Output the (X, Y) coordinate of the center of the cell containing the given text.  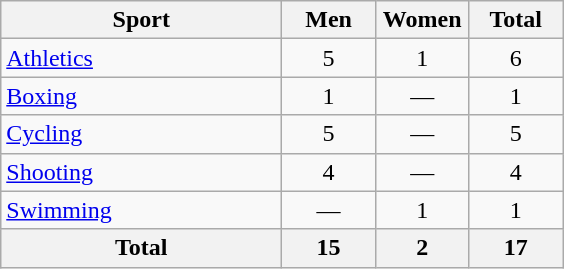
Shooting (142, 172)
Swimming (142, 210)
Sport (142, 20)
Cycling (142, 134)
15 (329, 248)
17 (516, 248)
Boxing (142, 96)
Men (329, 20)
2 (422, 248)
6 (516, 58)
Athletics (142, 58)
Women (422, 20)
